Identify which cell holds the provided text, then report its (X, Y) central coordinate. 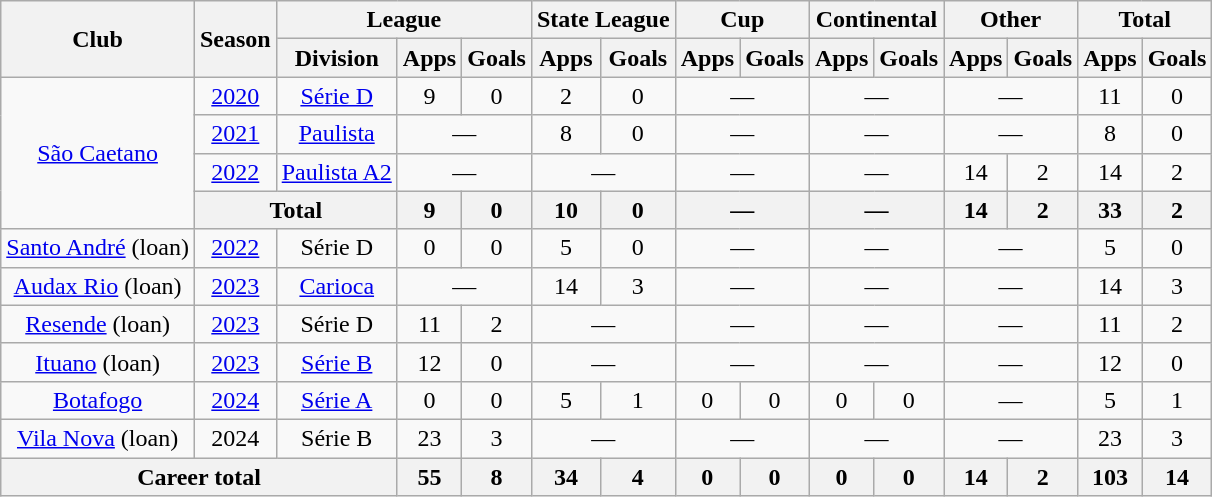
Paulista (336, 134)
Other (1011, 20)
Season (235, 39)
Club (98, 39)
Botafogo (98, 400)
Division (336, 58)
League (404, 20)
33 (1110, 210)
55 (429, 477)
São Caetano (98, 153)
Paulista A2 (336, 172)
Audax Rio (loan) (98, 286)
State League (603, 20)
4 (638, 477)
Ituano (loan) (98, 362)
Cup (742, 20)
34 (566, 477)
Série A (336, 400)
2020 (235, 96)
103 (1110, 477)
2021 (235, 134)
Career total (200, 477)
Santo André (loan) (98, 248)
10 (566, 210)
Resende (loan) (98, 324)
Vila Nova (loan) (98, 438)
Carioca (336, 286)
Continental (876, 20)
